Search for the cell housing the specified text and yield its [x, y] center coordinate. 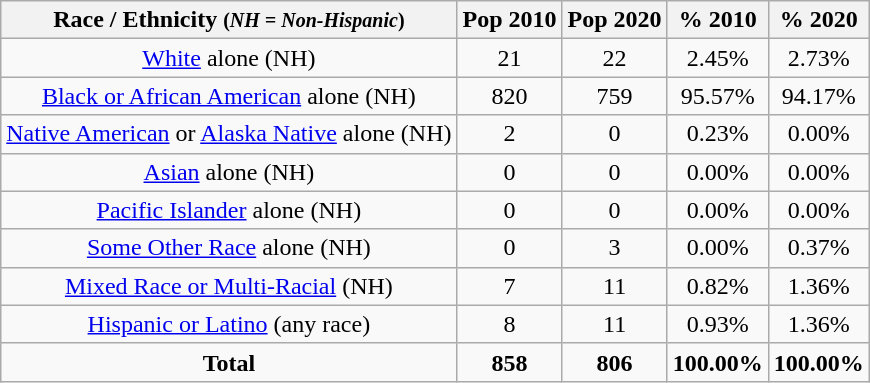
7 [510, 286]
Black or African American alone (NH) [229, 96]
2 [510, 134]
22 [614, 58]
94.17% [818, 96]
0.23% [718, 134]
0.93% [718, 324]
Hispanic or Latino (any race) [229, 324]
2.73% [818, 58]
95.57% [718, 96]
3 [614, 248]
% 2020 [818, 20]
% 2010 [718, 20]
Mixed Race or Multi-Racial (NH) [229, 286]
Native American or Alaska Native alone (NH) [229, 134]
820 [510, 96]
Race / Ethnicity (NH = Non-Hispanic) [229, 20]
Pacific Islander alone (NH) [229, 210]
Pop 2020 [614, 20]
Asian alone (NH) [229, 172]
Total [229, 362]
0.37% [818, 248]
2.45% [718, 58]
858 [510, 362]
0.82% [718, 286]
21 [510, 58]
White alone (NH) [229, 58]
806 [614, 362]
Some Other Race alone (NH) [229, 248]
Pop 2010 [510, 20]
8 [510, 324]
759 [614, 96]
